Pinpoint the cell where the given text exists, returning its (X, Y) midpoint coordinate. 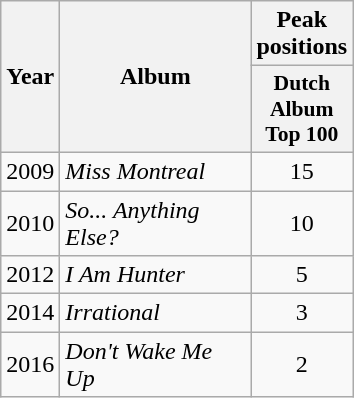
I Am Hunter (156, 275)
10 (302, 222)
5 (302, 275)
Peak positions (302, 34)
2 (302, 364)
2010 (30, 222)
Miss Montreal (156, 171)
Don't Wake Me Up (156, 364)
Irrational (156, 313)
So... Anything Else? (156, 222)
2009 (30, 171)
Album (156, 77)
2012 (30, 275)
DutchAlbum Top 100 (302, 110)
3 (302, 313)
2014 (30, 313)
15 (302, 171)
2016 (30, 364)
Year (30, 77)
